Pinpoint the cell where the given text exists, returning its (X, Y) midpoint coordinate. 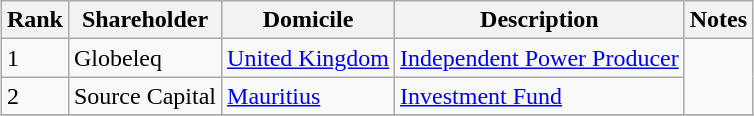
Source Capital (144, 96)
Domicile (308, 20)
2 (34, 96)
1 (34, 58)
Mauritius (308, 96)
Description (540, 20)
Independent Power Producer (540, 58)
Shareholder (144, 20)
Notes (718, 20)
Globeleq (144, 58)
Rank (34, 20)
Investment Fund (540, 96)
United Kingdom (308, 58)
